Locate the cell with the specified text and output its (x, y) center coordinate. 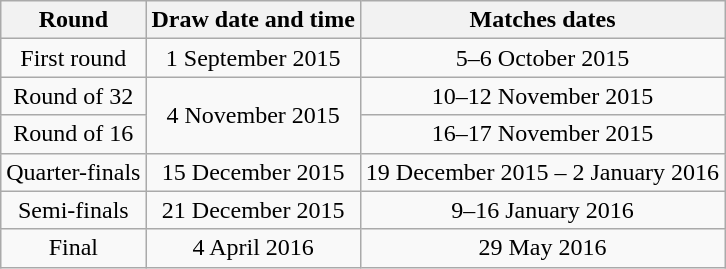
9–16 January 2016 (542, 210)
Round of 16 (74, 134)
4 November 2015 (253, 115)
Draw date and time (253, 20)
10–12 November 2015 (542, 96)
21 December 2015 (253, 210)
19 December 2015 – 2 January 2016 (542, 172)
First round (74, 58)
1 September 2015 (253, 58)
Round (74, 20)
15 December 2015 (253, 172)
Final (74, 248)
Quarter-finals (74, 172)
16–17 November 2015 (542, 134)
29 May 2016 (542, 248)
Matches dates (542, 20)
4 April 2016 (253, 248)
5–6 October 2015 (542, 58)
Semi-finals (74, 210)
Round of 32 (74, 96)
